Extract the [X, Y] coordinate from the center of the cell holding the provided text.  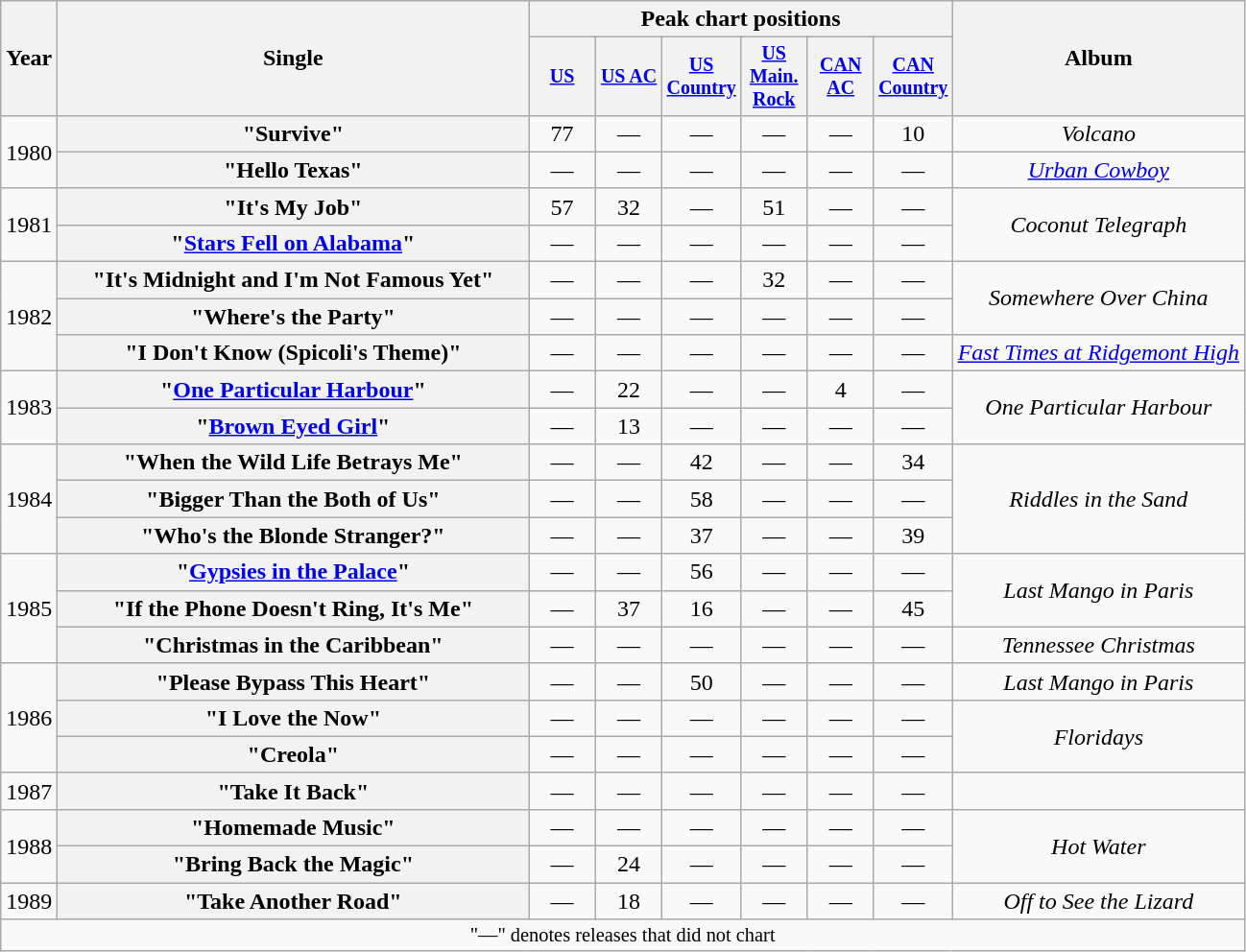
1987 [29, 791]
Riddles in the Sand [1098, 499]
US [563, 77]
51 [774, 206]
"Bring Back the Magic" [294, 865]
"Brown Eyed Girl" [294, 426]
13 [628, 426]
39 [913, 535]
42 [702, 463]
US AC [628, 77]
"When the Wild Life Betrays Me" [294, 463]
Somewhere Over China [1098, 298]
"One Particular Harbour" [294, 390]
56 [702, 572]
Single [294, 59]
"Survive" [294, 133]
"Gypsies in the Palace" [294, 572]
Hot Water [1098, 845]
"I Love the Now" [294, 718]
1982 [29, 317]
"Take Another Road" [294, 901]
77 [563, 133]
"If the Phone Doesn't Ring, It's Me" [294, 608]
1983 [29, 408]
22 [628, 390]
24 [628, 865]
One Particular Harbour [1098, 408]
Fast Times at Ridgemont High [1098, 353]
"I Don't Know (Spicoli's Theme)" [294, 353]
"Who's the Blonde Stranger?" [294, 535]
Volcano [1098, 133]
1989 [29, 901]
Year [29, 59]
"Homemade Music" [294, 827]
18 [628, 901]
58 [702, 499]
CAN Country [913, 77]
"Where's the Party" [294, 317]
34 [913, 463]
1981 [29, 225]
Peak chart positions [741, 19]
"It's My Job" [294, 206]
"It's Midnight and I'm Not Famous Yet" [294, 280]
US Main. Rock [774, 77]
57 [563, 206]
Floridays [1098, 736]
"Stars Fell on Alabama" [294, 243]
"Creola" [294, 754]
Album [1098, 59]
1988 [29, 845]
1980 [29, 152]
"Hello Texas" [294, 170]
1984 [29, 499]
"Take It Back" [294, 791]
1986 [29, 718]
"Bigger Than the Both of Us" [294, 499]
50 [702, 681]
4 [841, 390]
Off to See the Lizard [1098, 901]
16 [702, 608]
"Please Bypass This Heart" [294, 681]
Urban Cowboy [1098, 170]
Coconut Telegraph [1098, 225]
45 [913, 608]
"—" denotes releases that did not chart [623, 936]
"Christmas in the Caribbean" [294, 645]
Tennessee Christmas [1098, 645]
10 [913, 133]
1985 [29, 608]
US Country [702, 77]
CAN AC [841, 77]
